Pinpoint the cell where the given text exists, returning its (x, y) midpoint coordinate. 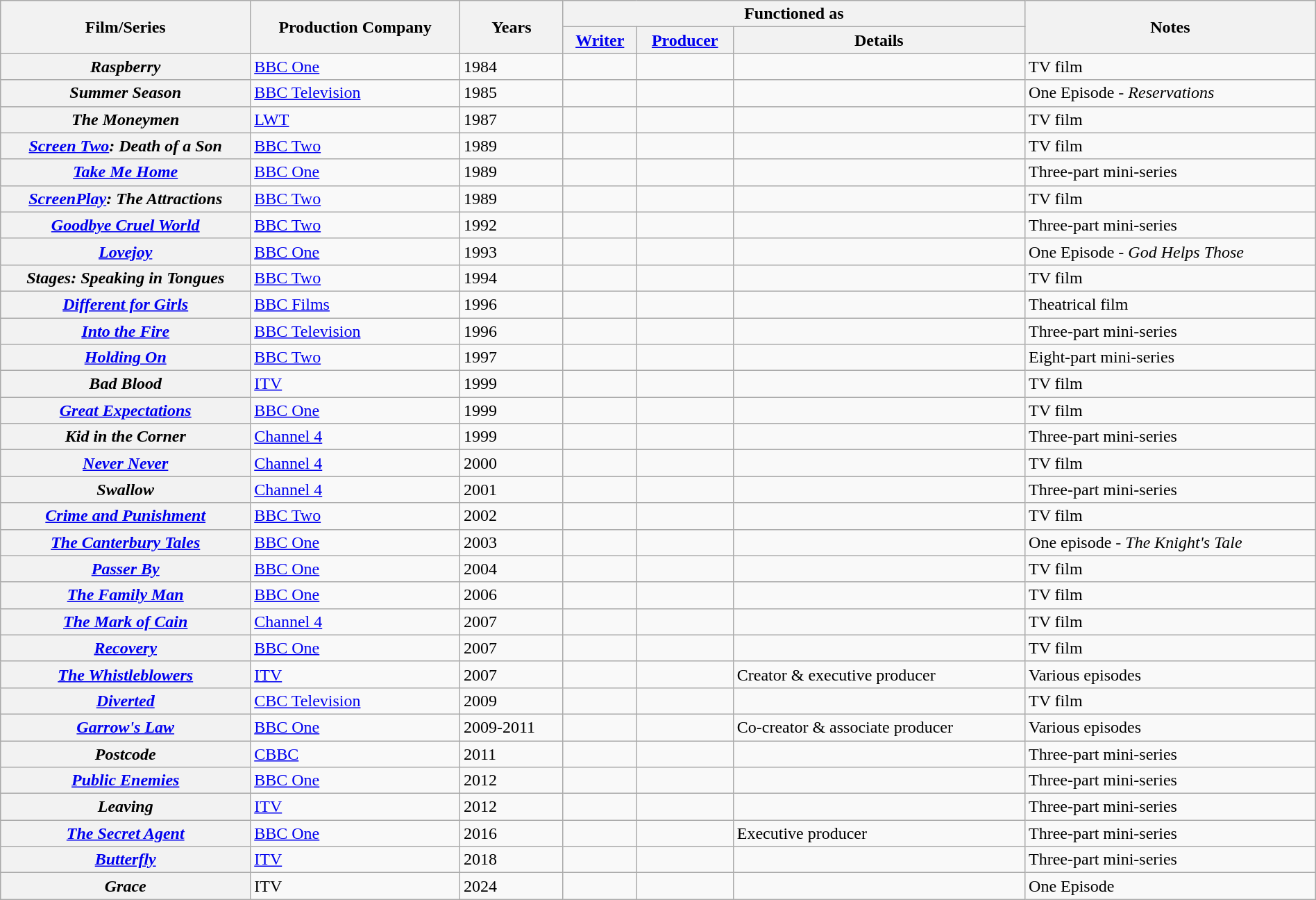
Eight-part mini-series (1170, 358)
Summer Season (126, 93)
Theatrical film (1170, 304)
Bad Blood (126, 384)
Creator & executive producer (879, 674)
Holding On (126, 358)
One Episode - Reservations (1170, 93)
Into the Fire (126, 331)
1993 (511, 251)
Passer By (126, 569)
Take Me Home (126, 172)
Public Enemies (126, 781)
CBC Television (355, 701)
1997 (511, 358)
2009 (511, 701)
2016 (511, 833)
Notes (1170, 27)
Raspberry (126, 67)
ScreenPlay: The Attractions (126, 199)
Butterfly (126, 860)
Years (511, 27)
The Whistleblowers (126, 674)
One Episode (1170, 886)
The Moneymen (126, 119)
Film/Series (126, 27)
Leaving (126, 807)
CBBC (355, 753)
Co-creator & associate producer (879, 727)
Swallow (126, 490)
Stages: Speaking in Tongues (126, 278)
The Mark of Cain (126, 622)
Recovery (126, 648)
BBC Films (355, 304)
Producer (684, 40)
Goodbye Cruel World (126, 225)
2002 (511, 516)
2006 (511, 595)
Lovejoy (126, 251)
Screen Two: Death of a Son (126, 146)
Functioned as (794, 14)
Kid in the Corner (126, 437)
Postcode (126, 753)
1992 (511, 225)
2024 (511, 886)
2009-2011 (511, 727)
Grace (126, 886)
Executive producer (879, 833)
The Canterbury Tales (126, 542)
Production Company (355, 27)
2011 (511, 753)
Garrow's Law (126, 727)
1994 (511, 278)
Diverted (126, 701)
2001 (511, 490)
2018 (511, 860)
Details (879, 40)
One episode - The Knight's Tale (1170, 542)
2000 (511, 463)
One Episode - God Helps Those (1170, 251)
2003 (511, 542)
The Family Man (126, 595)
1985 (511, 93)
Great Expectations (126, 410)
Different for Girls (126, 304)
The Secret Agent (126, 833)
2004 (511, 569)
Never Never (126, 463)
Writer (600, 40)
Crime and Punishment (126, 516)
1984 (511, 67)
LWT (355, 119)
1987 (511, 119)
